Pinpoint the cell where the given text exists, returning its [x, y] midpoint coordinate. 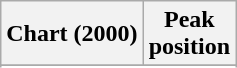
Chart (2000) [72, 34]
Peakposition [189, 34]
